Output the [x, y] coordinate of the center of the cell containing the given text.  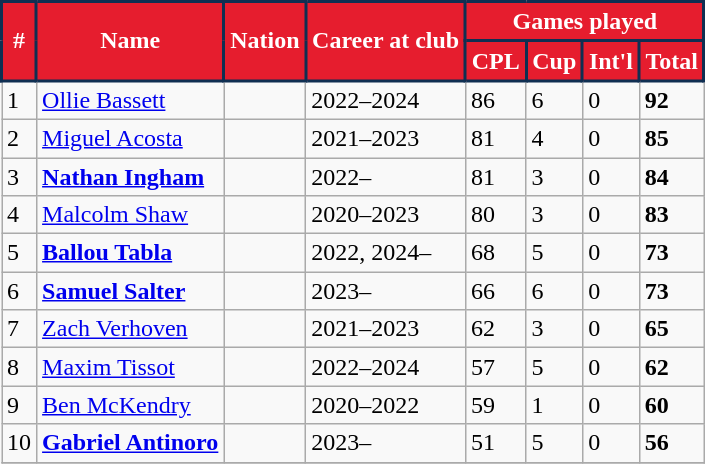
7 [20, 329]
59 [496, 405]
2 [20, 138]
84 [672, 177]
CPL [496, 61]
86 [496, 100]
Maxim Tissot [130, 367]
Ben McKendry [130, 405]
68 [496, 253]
Total [672, 61]
2022– [386, 177]
Career at club [386, 42]
2020–2022 [386, 405]
Name [130, 42]
Nation [265, 42]
2020–2023 [386, 215]
8 [20, 367]
80 [496, 215]
Nathan Ingham [130, 177]
Cup [554, 61]
Samuel Salter [130, 291]
66 [496, 291]
60 [672, 405]
# [20, 42]
65 [672, 329]
2022, 2024– [386, 253]
Zach Verhoven [130, 329]
85 [672, 138]
Malcolm Shaw [130, 215]
83 [672, 215]
Ollie Bassett [130, 100]
Gabriel Antinoro [130, 443]
Int'l [612, 61]
Ballou Tabla [130, 253]
56 [672, 443]
10 [20, 443]
Miguel Acosta [130, 138]
9 [20, 405]
92 [672, 100]
Games played [584, 22]
51 [496, 443]
57 [496, 367]
